Search for the cell housing the specified text and yield its (X, Y) center coordinate. 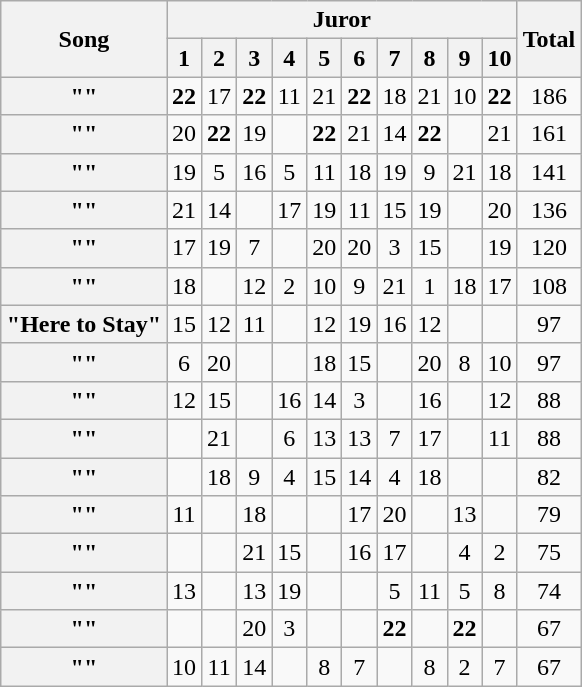
120 (549, 248)
75 (549, 553)
82 (549, 477)
79 (549, 515)
Song (84, 39)
Total (549, 39)
141 (549, 172)
161 (549, 134)
108 (549, 286)
"Here to Stay" (84, 324)
186 (549, 96)
Juror (342, 20)
74 (549, 591)
136 (549, 210)
